Provide the [X, Y] coordinate of the cell's center where the given text is located.  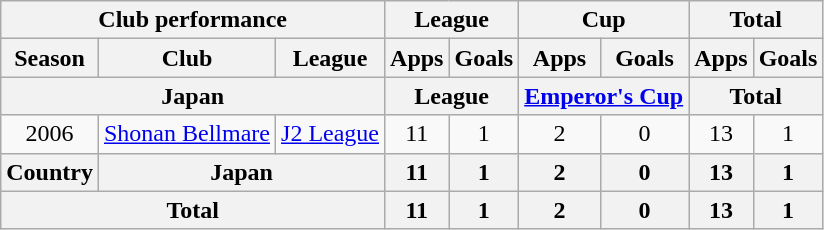
Club [186, 58]
2006 [50, 134]
Season [50, 58]
Club performance [193, 20]
J2 League [330, 134]
Shonan Bellmare [186, 134]
Country [50, 172]
Cup [604, 20]
Emperor's Cup [604, 96]
